Capture the cell that displays the provided text and extract its (x, y) central coordinate. 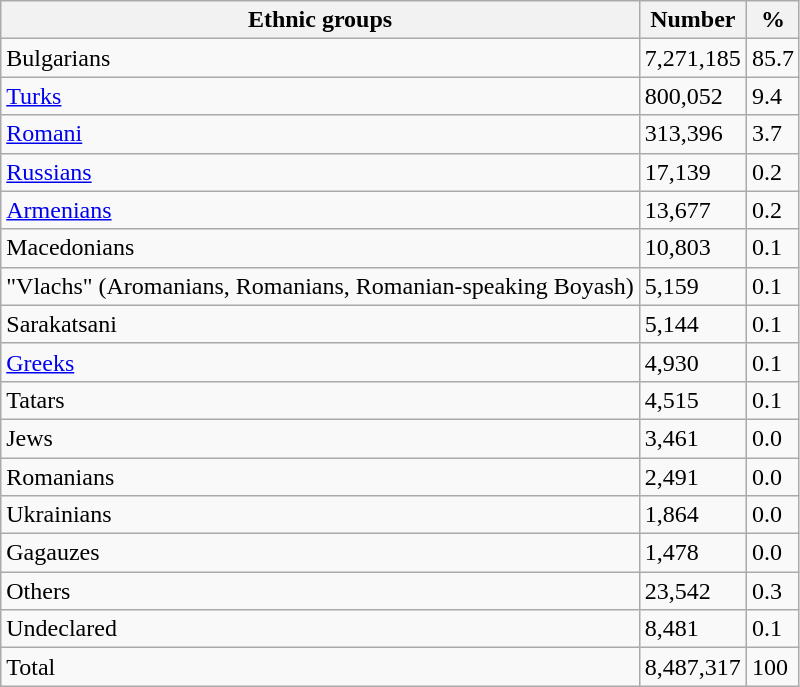
3,461 (692, 438)
Romani (320, 134)
5,159 (692, 286)
313,396 (692, 134)
Macedonians (320, 248)
1,864 (692, 515)
10,803 (692, 248)
17,139 (692, 172)
13,677 (692, 210)
Sarakatsani (320, 324)
Ukrainians (320, 515)
0.3 (772, 591)
Total (320, 667)
Romanians (320, 477)
100 (772, 667)
9.4 (772, 96)
Gagauzes (320, 553)
4,515 (692, 400)
7,271,185 (692, 58)
Greeks (320, 362)
8,481 (692, 629)
5,144 (692, 324)
Russians (320, 172)
Jews (320, 438)
23,542 (692, 591)
85.7 (772, 58)
1,478 (692, 553)
Bulgarians (320, 58)
Turks (320, 96)
Armenians (320, 210)
8,487,317 (692, 667)
Tatars (320, 400)
Others (320, 591)
800,052 (692, 96)
4,930 (692, 362)
Ethnic groups (320, 20)
2,491 (692, 477)
Undeclared (320, 629)
"Vlachs" (Aromanians, Romanians, Romanian-speaking Boyash) (320, 286)
% (772, 20)
3.7 (772, 134)
Number (692, 20)
